Find where the given text appears and provide that cell's center as [x, y] coordinate. 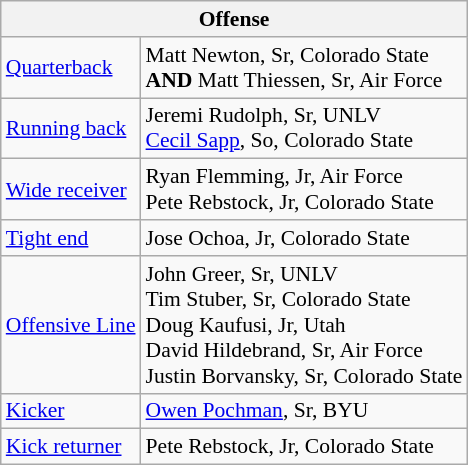
Kick returner [71, 447]
Owen Pochman, Sr, BYU [304, 411]
Pete Rebstock, Jr, Colorado State [304, 447]
Jeremi Rudolph, Sr, UNLVCecil Sapp, So, Colorado State [304, 128]
Running back [71, 128]
Kicker [71, 411]
Matt Newton, Sr, Colorado StateAND Matt Thiessen, Sr, Air Force [304, 68]
Quarterback [71, 68]
Ryan Flemming, Jr, Air ForcePete Rebstock, Jr, Colorado State [304, 190]
John Greer, Sr, UNLVTim Stuber, Sr, Colorado StateDoug Kaufusi, Jr, UtahDavid Hildebrand, Sr, Air ForceJustin Borvansky, Sr, Colorado State [304, 325]
Wide receiver [71, 190]
Offense [234, 19]
Tight end [71, 238]
Offensive Line [71, 325]
Jose Ochoa, Jr, Colorado State [304, 238]
